Locate the cell with the specified text and output its [X, Y] center coordinate. 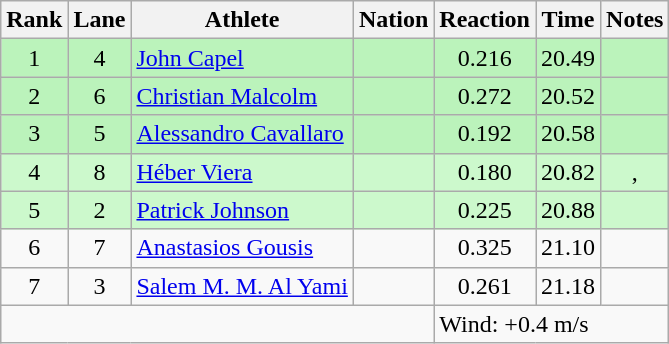
0.216 [485, 58]
Patrick Johnson [242, 210]
8 [100, 172]
Notes [635, 20]
0.261 [485, 286]
Salem M. M. Al Yami [242, 286]
20.88 [568, 210]
0.325 [485, 248]
1 [34, 58]
Lane [100, 20]
20.58 [568, 134]
0.225 [485, 210]
Reaction [485, 20]
20.52 [568, 96]
20.49 [568, 58]
Alessandro Cavallaro [242, 134]
0.180 [485, 172]
Athlete [242, 20]
Nation [393, 20]
Wind: +0.4 m/s [552, 324]
John Capel [242, 58]
Héber Viera [242, 172]
21.18 [568, 286]
, [635, 172]
Time [568, 20]
0.272 [485, 96]
Anastasios Gousis [242, 248]
Rank [34, 20]
21.10 [568, 248]
20.82 [568, 172]
0.192 [485, 134]
Christian Malcolm [242, 96]
